Return [X, Y] of the center of cell containing provided text 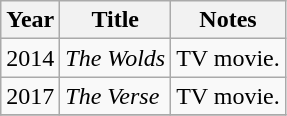
Notes [228, 20]
Title [116, 20]
The Verse [116, 96]
Year [30, 20]
2014 [30, 58]
2017 [30, 96]
The Wolds [116, 58]
